Search for the cell housing the specified text and yield its (X, Y) center coordinate. 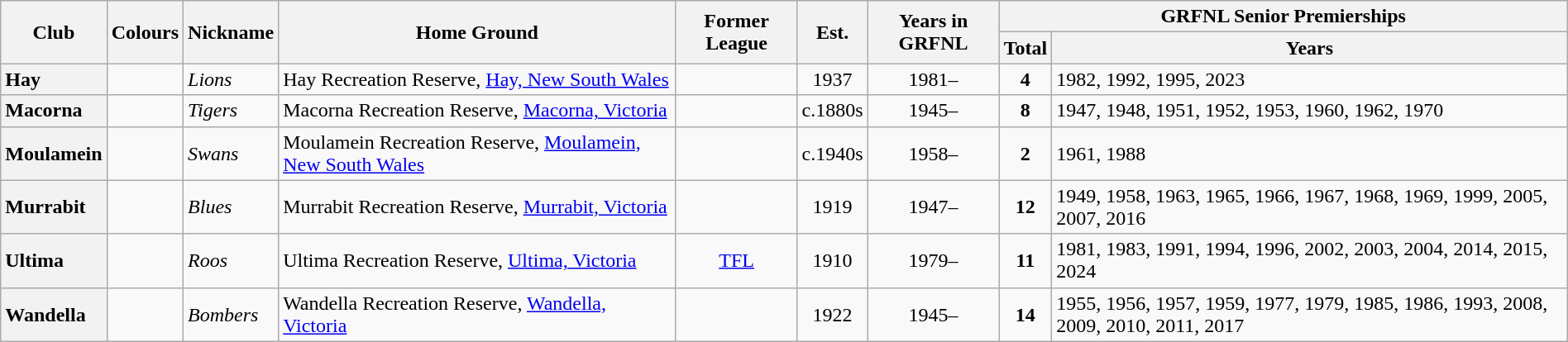
12 (1025, 207)
1919 (832, 207)
1981, 1983, 1991, 1994, 1996, 2002, 2003, 2004, 2014, 2015, 2024 (1310, 261)
14 (1025, 314)
Home Ground (477, 32)
Macorna (54, 111)
1955, 1956, 1957, 1959, 1977, 1979, 1985, 1986, 1993, 2008, 2009, 2010, 2011, 2017 (1310, 314)
Ultima (54, 261)
GRFNL Senior Premierships (1284, 17)
1947, 1948, 1951, 1952, 1953, 1960, 1962, 1970 (1310, 111)
1910 (832, 261)
Wandella (54, 314)
Hay Recreation Reserve, Hay, New South Wales (477, 79)
4 (1025, 79)
Total (1025, 48)
Ultima Recreation Reserve, Ultima, Victoria (477, 261)
Lions (232, 79)
Moulamein Recreation Reserve, Moulamein, New South Wales (477, 154)
1982, 1992, 1995, 2023 (1310, 79)
8 (1025, 111)
Blues (232, 207)
1958– (933, 154)
Bombers (232, 314)
Roos (232, 261)
1949, 1958, 1963, 1965, 1966, 1967, 1968, 1969, 1999, 2005, 2007, 2016 (1310, 207)
TFL (736, 261)
Former League (736, 32)
1979– (933, 261)
Swans (232, 154)
1922 (832, 314)
Wandella Recreation Reserve, Wandella, Victoria (477, 314)
c.1880s (832, 111)
Years (1310, 48)
1937 (832, 79)
1947– (933, 207)
11 (1025, 261)
Hay (54, 79)
Est. (832, 32)
Club (54, 32)
Macorna Recreation Reserve, Macorna, Victoria (477, 111)
2 (1025, 154)
1981– (933, 79)
Murrabit Recreation Reserve, Murrabit, Victoria (477, 207)
Colours (145, 32)
c.1940s (832, 154)
Years in GRFNL (933, 32)
Tigers (232, 111)
1961, 1988 (1310, 154)
Nickname (232, 32)
Moulamein (54, 154)
Murrabit (54, 207)
